Locate the cell with the specified text and output its [X, Y] center coordinate. 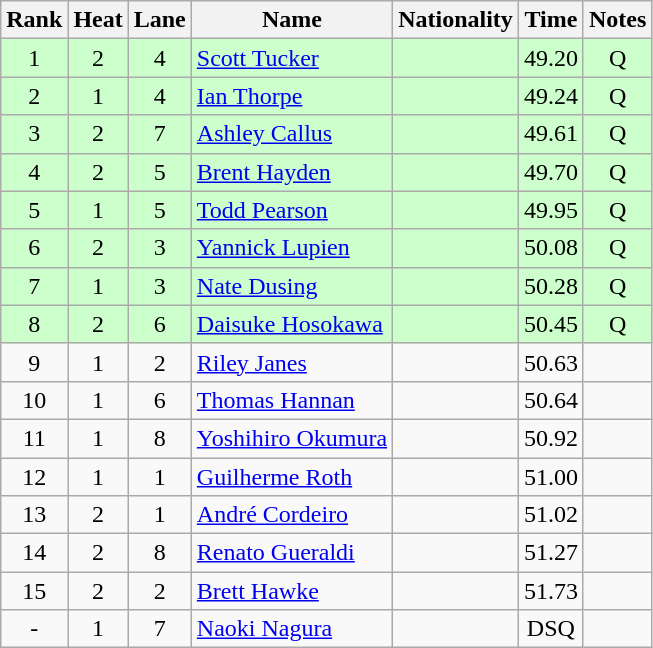
50.64 [550, 400]
Nate Dusing [292, 286]
Brett Hawke [292, 591]
49.95 [550, 210]
49.70 [550, 172]
Yannick Lupien [292, 248]
49.61 [550, 134]
49.20 [550, 58]
Notes [617, 20]
51.00 [550, 477]
Heat [98, 20]
50.63 [550, 362]
Ashley Callus [292, 134]
50.28 [550, 286]
Rank [34, 20]
14 [34, 553]
- [34, 629]
Nationality [456, 20]
Yoshihiro Okumura [292, 438]
Thomas Hannan [292, 400]
13 [34, 515]
Scott Tucker [292, 58]
51.27 [550, 553]
Todd Pearson [292, 210]
Guilherme Roth [292, 477]
Naoki Nagura [292, 629]
10 [34, 400]
11 [34, 438]
André Cordeiro [292, 515]
Lane [160, 20]
Daisuke Hosokawa [292, 324]
15 [34, 591]
9 [34, 362]
12 [34, 477]
51.73 [550, 591]
Brent Hayden [292, 172]
50.45 [550, 324]
51.02 [550, 515]
50.92 [550, 438]
Time [550, 20]
Ian Thorpe [292, 96]
50.08 [550, 248]
49.24 [550, 96]
DSQ [550, 629]
Renato Gueraldi [292, 553]
Riley Janes [292, 362]
Name [292, 20]
